Locate the cell with the specified text and output its (X, Y) center coordinate. 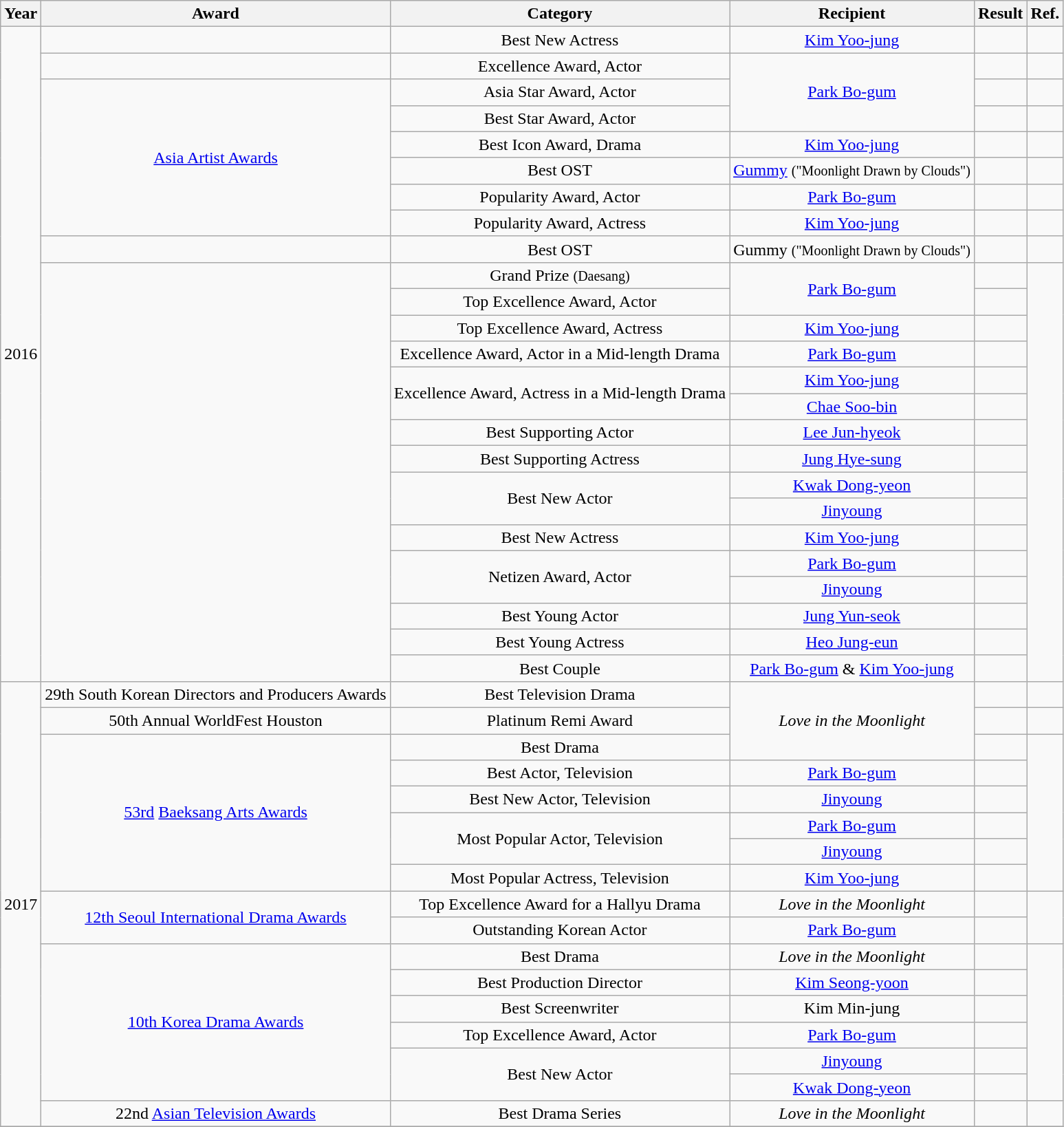
Kim Seong-yoon (852, 983)
Excellence Award, Actor in a Mid-length Drama (560, 354)
2017 (21, 904)
Year (21, 14)
Best Production Director (560, 983)
Asia Star Award, Actor (560, 92)
Best Screenwriter (560, 1009)
Best Young Actress (560, 642)
Award (216, 14)
Category (560, 14)
50th Annual WorldFest Houston (216, 720)
Asia Artist Awards (216, 158)
Park Bo-gum & Kim Yoo-jung (852, 668)
Kim Min-jung (852, 1009)
Best Television Drama (560, 694)
53rd Baeksang Arts Awards (216, 812)
Best Icon Award, Drama (560, 144)
Best Actor, Television (560, 773)
22nd Asian Television Awards (216, 1113)
Most Popular Actress, Television (560, 878)
Recipient (852, 14)
Top Excellence Award for a Hallyu Drama (560, 904)
Netizen Award, Actor (560, 577)
Best Supporting Actor (560, 433)
Excellence Award, Actress in a Mid-length Drama (560, 394)
Jung Hye-sung (852, 459)
Outstanding Korean Actor (560, 930)
Popularity Award, Actor (560, 197)
Jung Yun-seok (852, 616)
Best Supporting Actress (560, 459)
Chae Soo-bin (852, 407)
Best Young Actor (560, 616)
10th Korea Drama Awards (216, 1022)
Best Couple (560, 668)
29th South Korean Directors and Producers Awards (216, 694)
Most Popular Actor, Television (560, 839)
12th Seoul International Drama Awards (216, 917)
Best Star Award, Actor (560, 118)
Excellence Award, Actor (560, 66)
Grand Prize (Daesang) (560, 275)
2016 (21, 354)
Lee Jun-hyeok (852, 433)
Popularity Award, Actress (560, 223)
Top Excellence Award, Actress (560, 328)
Platinum Remi Award (560, 720)
Best Drama Series (560, 1113)
Result (1000, 14)
Heo Jung-eun (852, 642)
Ref. (1045, 14)
Best New Actor, Television (560, 799)
